Return the [X, Y] coordinate for the center point of the cell that contains the specified text.  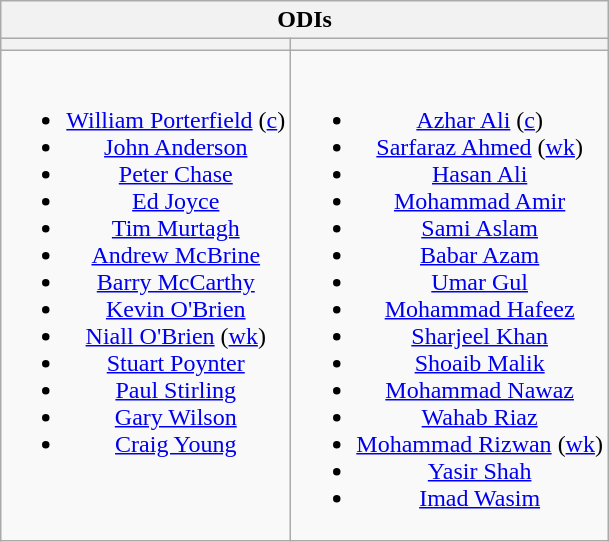
ODIs [305, 20]
